Extract the [x, y] coordinate from the center of the cell holding the provided text.  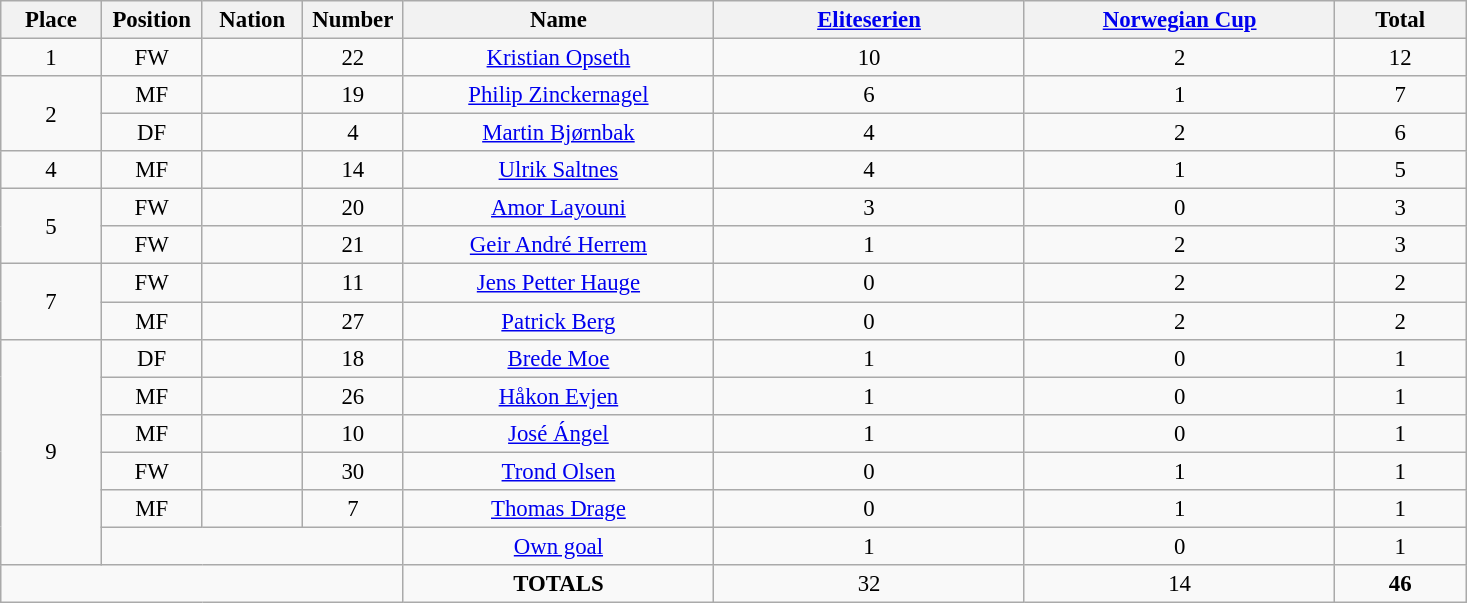
26 [354, 396]
Philip Zinckernagel [558, 95]
9 [52, 452]
46 [1400, 584]
22 [354, 58]
Håkon Evjen [558, 396]
32 [870, 584]
30 [354, 471]
Brede Moe [558, 358]
Amor Layouni [558, 208]
Norwegian Cup [1180, 20]
Own goal [558, 546]
Nation [252, 20]
Trond Olsen [558, 471]
Position [152, 20]
Martin Bjørnbak [558, 133]
12 [1400, 58]
Name [558, 20]
11 [354, 283]
Patrick Berg [558, 321]
Geir André Herrem [558, 245]
21 [354, 245]
Jens Petter Hauge [558, 283]
Eliteserien [870, 20]
Place [52, 20]
TOTALS [558, 584]
Thomas Drage [558, 509]
19 [354, 95]
José Ángel [558, 433]
27 [354, 321]
18 [354, 358]
20 [354, 208]
Kristian Opseth [558, 58]
Total [1400, 20]
Number [354, 20]
Ulrik Saltnes [558, 170]
